Provide the (x, y) coordinate of the cell's center where the given text is located.  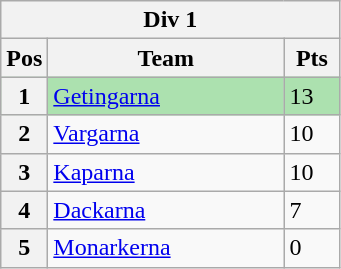
Kaparna (166, 172)
7 (312, 210)
Vargarna (166, 134)
Monarkerna (166, 248)
Team (166, 58)
13 (312, 96)
5 (24, 248)
4 (24, 210)
0 (312, 248)
Getingarna (166, 96)
Dackarna (166, 210)
Pos (24, 58)
2 (24, 134)
Pts (312, 58)
Div 1 (170, 20)
3 (24, 172)
1 (24, 96)
